Pinpoint the cell where the given text exists, returning its [x, y] midpoint coordinate. 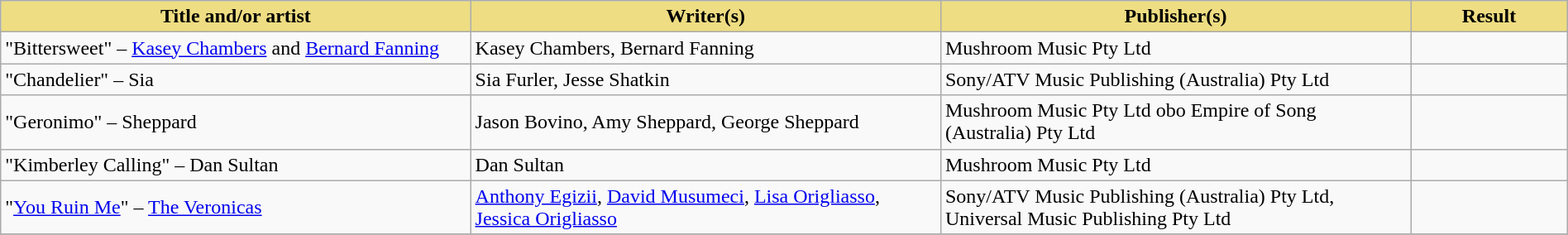
Writer(s) [705, 17]
Sia Furler, Jesse Shatkin [705, 79]
"Chandelier" – Sia [236, 79]
Mushroom Music Pty Ltd obo Empire of Song (Australia) Pty Ltd [1175, 122]
Result [1489, 17]
"Bittersweet" – Kasey Chambers and Bernard Fanning [236, 48]
"You Ruin Me" – The Veronicas [236, 207]
Dan Sultan [705, 165]
Sony/ATV Music Publishing (Australia) Pty Ltd [1175, 79]
Jason Bovino, Amy Sheppard, George Sheppard [705, 122]
Anthony Egizii, David Musumeci, Lisa Origliasso, Jessica Origliasso [705, 207]
Sony/ATV Music Publishing (Australia) Pty Ltd, Universal Music Publishing Pty Ltd [1175, 207]
"Geronimo" – Sheppard [236, 122]
"Kimberley Calling" – Dan Sultan [236, 165]
Title and/or artist [236, 17]
Publisher(s) [1175, 17]
Kasey Chambers, Bernard Fanning [705, 48]
